For the text-containing cell, return its midpoint in [X, Y] coordinate format. 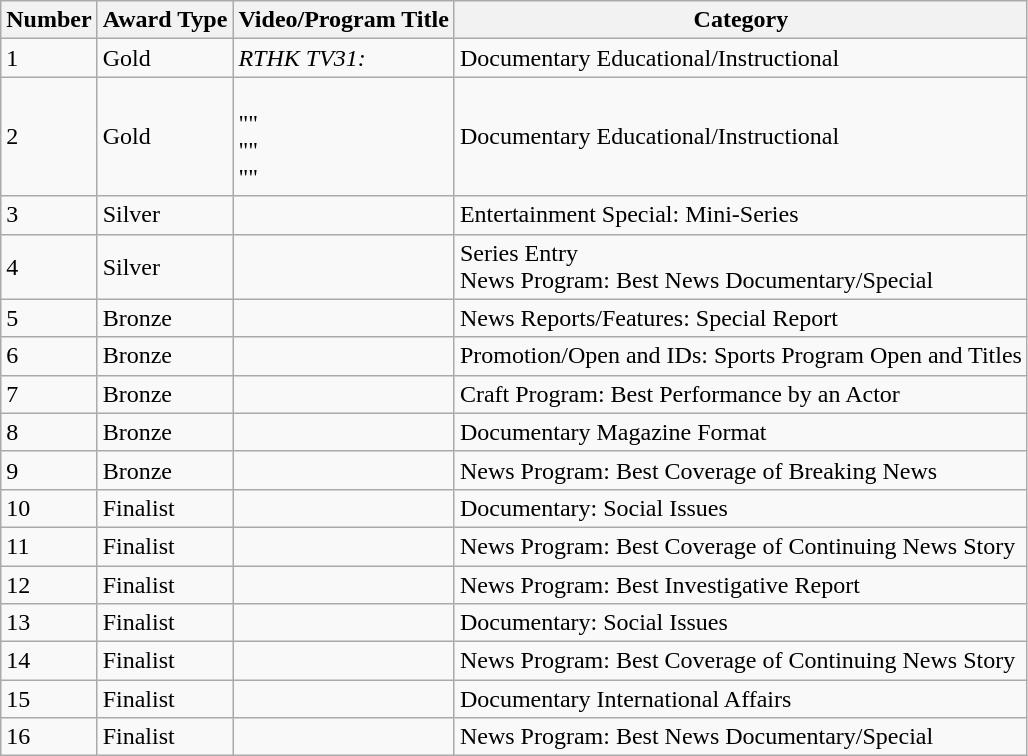
Number [49, 20]
11 [49, 546]
Category [740, 20]
14 [49, 661]
10 [49, 508]
RTHK TV31: [344, 58]
News Program: Best News Documentary/Special [740, 737]
News Program: Best Coverage of Breaking News [740, 470]
3 [49, 215]
Video/Program Title [344, 20]
9 [49, 470]
8 [49, 432]
7 [49, 394]
5 [49, 318]
Documentary Magazine Format [740, 432]
News Program: Best Investigative Report [740, 585]
"""""" [344, 136]
Documentary International Affairs [740, 699]
Craft Program: Best Performance by an Actor [740, 394]
Promotion/Open and IDs: Sports Program Open and Titles [740, 356]
16 [49, 737]
15 [49, 699]
Award Type [165, 20]
1 [49, 58]
13 [49, 623]
6 [49, 356]
Series EntryNews Program: Best News Documentary/Special [740, 266]
2 [49, 136]
Entertainment Special: Mini-Series [740, 215]
4 [49, 266]
News Reports/Features: Special Report [740, 318]
12 [49, 585]
